Determine the [x, y] coordinate at the center of the cell enclosing the given text.  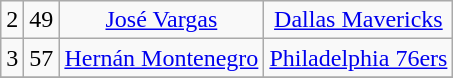
49 [42, 20]
Hernán Montenegro [162, 58]
Dallas Mavericks [358, 20]
José Vargas [162, 20]
57 [42, 58]
3 [12, 58]
2 [12, 20]
Philadelphia 76ers [358, 58]
